Return (x, y) of the center of cell containing provided text 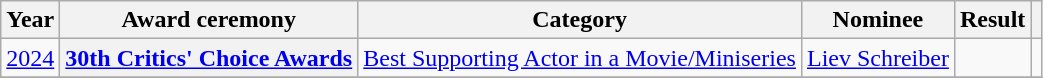
Result (992, 20)
Liev Schreiber (878, 58)
2024 (30, 58)
Year (30, 20)
Award ceremony (209, 20)
Nominee (878, 20)
Best Supporting Actor in a Movie/Miniseries (580, 58)
Category (580, 20)
30th Critics' Choice Awards (209, 58)
